Scan for the cell matching the given text and deliver its (X, Y) coordinate at center. 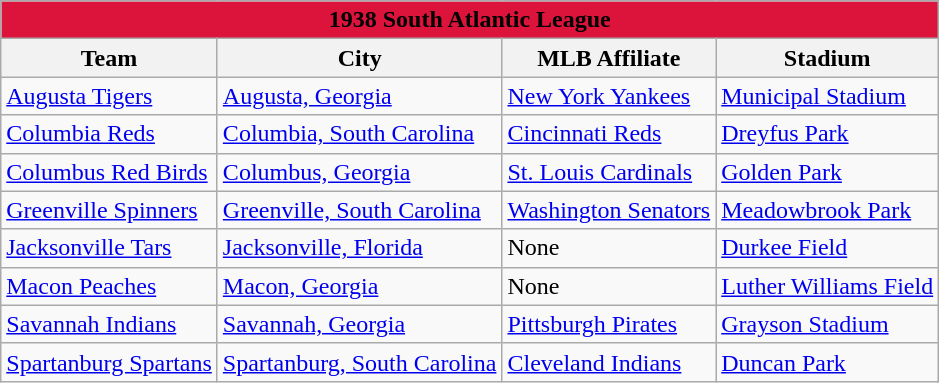
Stadium (828, 58)
Greenville Spinners (110, 210)
City (360, 58)
Municipal Stadium (828, 96)
Greenville, South Carolina (360, 210)
St. Louis Cardinals (609, 172)
Macon Peaches (110, 286)
Grayson Stadium (828, 324)
New York Yankees (609, 96)
1938 South Atlantic League (470, 20)
Jacksonville Tars (110, 248)
Dreyfus Park (828, 134)
Duncan Park (828, 362)
Columbia, South Carolina (360, 134)
Columbia Reds (110, 134)
Spartanburg Spartans (110, 362)
Team (110, 58)
Washington Senators (609, 210)
Augusta Tigers (110, 96)
Macon, Georgia (360, 286)
MLB Affiliate (609, 58)
Cincinnati Reds (609, 134)
Savannah Indians (110, 324)
Durkee Field (828, 248)
Columbus Red Birds (110, 172)
Cleveland Indians (609, 362)
Jacksonville, Florida (360, 248)
Golden Park (828, 172)
Spartanburg, South Carolina (360, 362)
Meadowbrook Park (828, 210)
Columbus, Georgia (360, 172)
Luther Williams Field (828, 286)
Augusta, Georgia (360, 96)
Savannah, Georgia (360, 324)
Pittsburgh Pirates (609, 324)
